Return [x, y] of the center of cell containing provided text 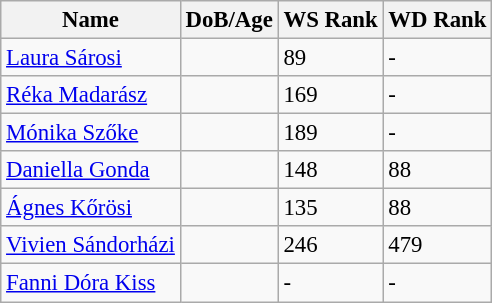
Laura Sárosi [90, 58]
Ágnes Kőrösi [90, 208]
Name [90, 20]
Fanni Dóra Kiss [90, 283]
246 [330, 245]
Réka Madarász [90, 95]
Vivien Sándorházi [90, 245]
WD Rank [438, 20]
189 [330, 133]
DoB/Age [229, 20]
148 [330, 170]
135 [330, 208]
89 [330, 58]
Daniella Gonda [90, 170]
169 [330, 95]
WS Rank [330, 20]
479 [438, 245]
Mónika Szőke [90, 133]
